Provide the [X, Y] coordinate of the cell's center where the given text is located.  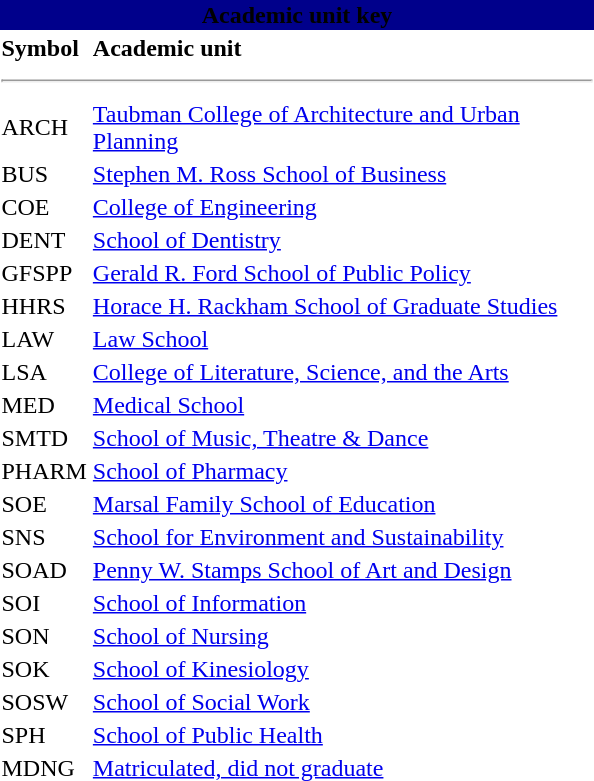
LAW [44, 339]
COE [44, 207]
MED [44, 405]
BUS [44, 174]
Academic unit [342, 48]
SMTD [44, 438]
Medical School [342, 405]
SOE [44, 504]
Law School [342, 339]
Academic unit key [297, 15]
School of Pharmacy [342, 471]
DENT [44, 240]
LSA [44, 372]
HHRS [44, 306]
School of Social Work [342, 702]
College of Literature, Science, and the Arts [342, 372]
School of Dentistry [342, 240]
SPH [44, 735]
PHARM [44, 471]
Taubman College of Architecture and Urban Planning [342, 128]
School of Nursing [342, 636]
School of Music, Theatre & Dance [342, 438]
Marsal Family School of Education [342, 504]
Horace H. Rackham School of Graduate Studies [342, 306]
SOI [44, 603]
SOSW [44, 702]
Penny W. Stamps School of Art and Design [342, 570]
Gerald R. Ford School of Public Policy [342, 273]
SON [44, 636]
SOAD [44, 570]
School of Kinesiology [342, 669]
Stephen M. Ross School of Business [342, 174]
SNS [44, 537]
College of Engineering [342, 207]
ARCH [44, 128]
Symbol [44, 48]
GFSPP [44, 273]
School for Environment and Sustainability [342, 537]
School of Information [342, 603]
School of Public Health [342, 735]
SOK [44, 669]
